Pinpoint the cell where the given text exists, returning its (x, y) midpoint coordinate. 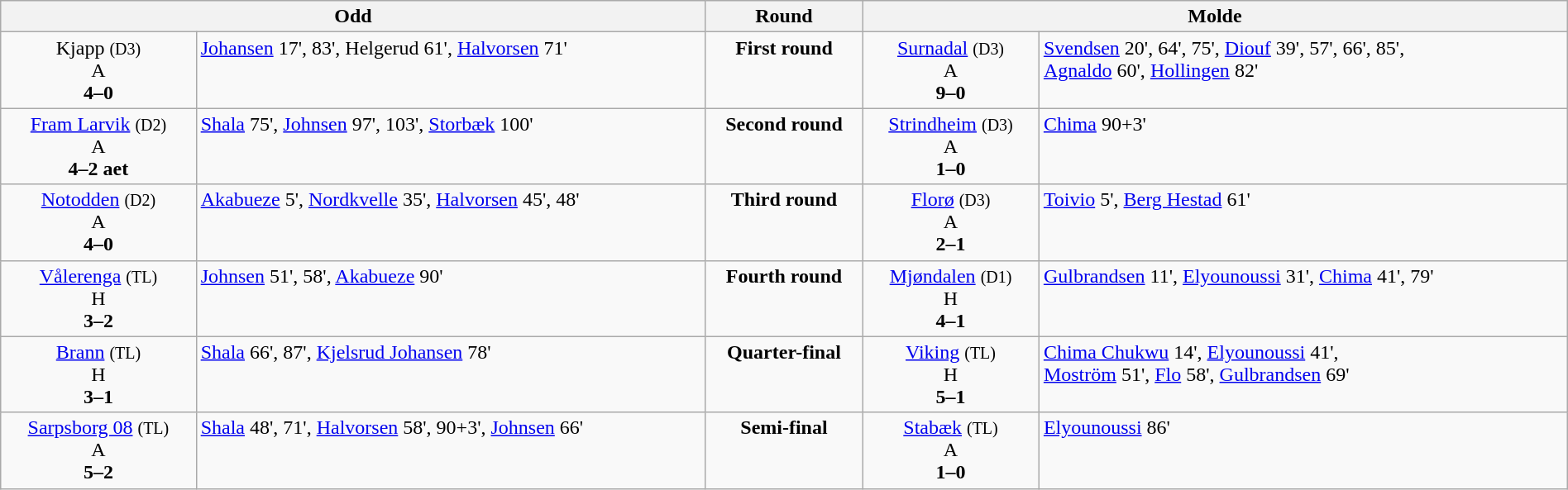
Gulbrandsen 11', Elyounoussi 31', Chima 41', 79' (1303, 298)
Viking (TL)H5–1 (951, 374)
Toivio 5', Berg Hestad 61' (1303, 222)
Odd (353, 17)
Shala 66', 87', Kjelsrud Johansen 78' (451, 374)
Brann (TL)H3–1 (98, 374)
Quarter-final (784, 374)
Johansen 17', 83', Helgerud 61', Halvorsen 71' (451, 70)
Round (784, 17)
Elyounoussi 86' (1303, 450)
Johnsen 51', 58', Akabueze 90' (451, 298)
Shala 48', 71', Halvorsen 58', 90+3', Johnsen 66' (451, 450)
Strindheim (D3)A1–0 (951, 146)
Notodden (D2)A4–0 (98, 222)
First round (784, 70)
Vålerenga (TL)H3–2 (98, 298)
Fourth round (784, 298)
Mjøndalen (D1)H4–1 (951, 298)
Third round (784, 222)
Second round (784, 146)
Semi-final (784, 450)
Chima 90+3' (1303, 146)
Stabæk (TL)A1–0 (951, 450)
Surnadal (D3)A9–0 (951, 70)
Florø (D3)A2–1 (951, 222)
Akabueze 5', Nordkvelle 35', Halvorsen 45', 48' (451, 222)
Shala 75', Johnsen 97', 103', Storbæk 100' (451, 146)
Svendsen 20', 64', 75', Diouf 39', 57', 66', 85', Agnaldo 60', Hollingen 82' (1303, 70)
Molde (1216, 17)
Sarpsborg 08 (TL)A5–2 (98, 450)
Fram Larvik (D2)A4–2 aet (98, 146)
Chima Chukwu 14', Elyounoussi 41', Moström 51', Flo 58', Gulbrandsen 69' (1303, 374)
Kjapp (D3)A4–0 (98, 70)
